Capture the cell that displays the provided text and extract its (X, Y) central coordinate. 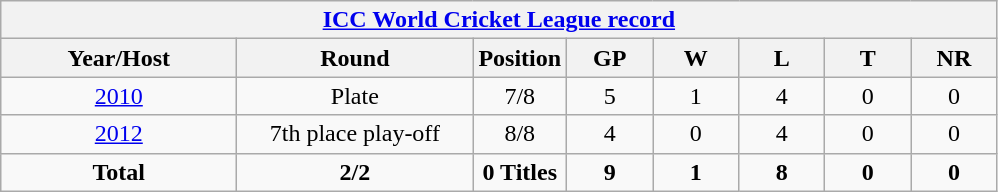
Plate (355, 96)
W (696, 58)
2012 (119, 134)
Year/Host (119, 58)
7/8 (520, 96)
NR (954, 58)
2010 (119, 96)
ICC World Cricket League record (499, 20)
5 (610, 96)
GP (610, 58)
2/2 (355, 172)
7th place play-off (355, 134)
Position (520, 58)
L (782, 58)
9 (610, 172)
Total (119, 172)
0 Titles (520, 172)
Round (355, 58)
T (868, 58)
8 (782, 172)
8/8 (520, 134)
